Detect which cell encompasses the target text, then output its (X, Y) center coordinate. 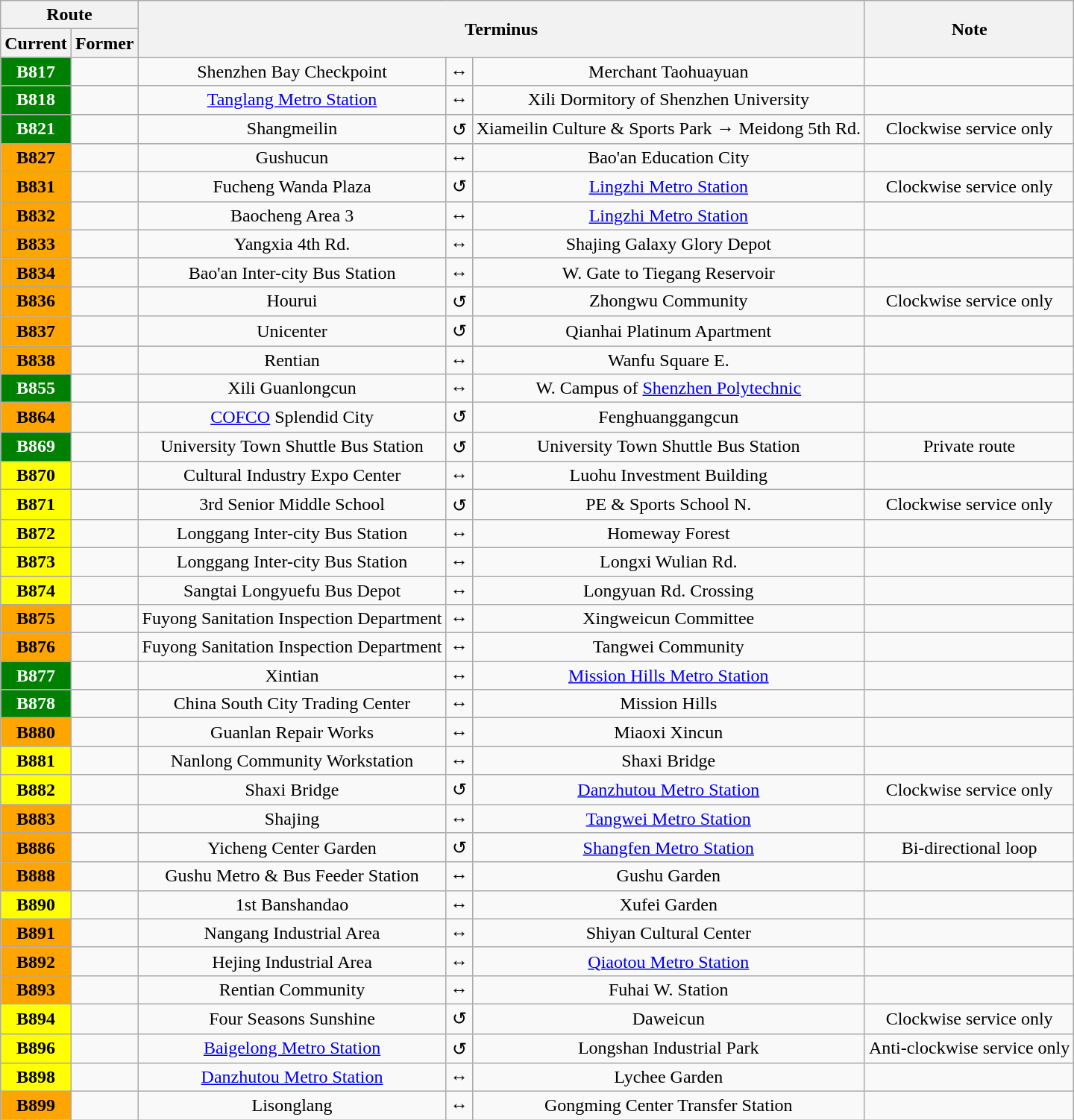
W. Gate to Tiegang Reservoir (668, 272)
B838 (36, 360)
Qiaotou Metro Station (668, 961)
1st Banshandao (292, 905)
B875 (36, 619)
Lychee Garden (668, 1077)
Rentian Community (292, 990)
B893 (36, 990)
Miaoxi Xincun (668, 732)
Hourui (292, 301)
B831 (36, 187)
Lisonglang (292, 1106)
Route (69, 15)
Shiyan Cultural Center (668, 933)
Private route (969, 447)
Merchant Taohuayuan (668, 72)
B891 (36, 933)
B874 (36, 590)
B881 (36, 761)
China South City Trading Center (292, 704)
Gushu Metro & Bus Feeder Station (292, 876)
Anti-clockwise service only (969, 1048)
Fucheng Wanda Plaza (292, 187)
Xiameilin Culture & Sports Park → Meidong 5th Rd. (668, 129)
B886 (36, 848)
Wanfu Square E. (668, 360)
Shenzhen Bay Checkpoint (292, 72)
Former (104, 43)
Shajing Galaxy Glory Depot (668, 244)
COFCO Splendid City (292, 418)
Xintian (292, 676)
B877 (36, 676)
Yangxia 4th Rd. (292, 244)
Shangfen Metro Station (668, 848)
Longxi Wulian Rd. (668, 561)
Shangmeilin (292, 129)
Four Seasons Sunshine (292, 1019)
Sangtai Longyuefu Bus Depot (292, 590)
Nanlong Community Workstation (292, 761)
Cultural Industry Expo Center (292, 476)
B871 (36, 505)
Fenghuanggangcun (668, 418)
Daweicun (668, 1019)
Gushu Garden (668, 876)
Tanglang Metro Station (292, 100)
B873 (36, 561)
B880 (36, 732)
B821 (36, 129)
Luohu Investment Building (668, 476)
Bao'an Inter-city Bus Station (292, 272)
W. Campus of Shenzhen Polytechnic (668, 388)
Baocheng Area 3 (292, 215)
B864 (36, 418)
PE & Sports School N. (668, 505)
B818 (36, 100)
B855 (36, 388)
Gushucun (292, 158)
B892 (36, 961)
B876 (36, 647)
Xili Dormitory of Shenzhen University (668, 100)
B837 (36, 331)
Homeway Forest (668, 533)
B890 (36, 905)
Zhongwu Community (668, 301)
B872 (36, 533)
B883 (36, 818)
B899 (36, 1106)
Note (969, 29)
Fuhai W. Station (668, 990)
Terminus (501, 29)
Xingweicun Committee (668, 619)
Mission Hills (668, 704)
Qianhai Platinum Apartment (668, 331)
Longshan Industrial Park (668, 1048)
Longyuan Rd. Crossing (668, 590)
Tangwei Metro Station (668, 818)
Current (36, 43)
Hejing Industrial Area (292, 961)
Guanlan Repair Works (292, 732)
B832 (36, 215)
Rentian (292, 360)
Gongming Center Transfer Station (668, 1106)
B869 (36, 447)
B896 (36, 1048)
3rd Senior Middle School (292, 505)
Nangang Industrial Area (292, 933)
B878 (36, 704)
Unicenter (292, 331)
B898 (36, 1077)
B827 (36, 158)
B888 (36, 876)
B817 (36, 72)
Xili Guanlongcun (292, 388)
Bao'an Education City (668, 158)
Mission Hills Metro Station (668, 676)
B882 (36, 790)
Tangwei Community (668, 647)
B894 (36, 1019)
Shajing (292, 818)
Baigelong Metro Station (292, 1048)
B836 (36, 301)
Bi-directional loop (969, 848)
Yicheng Center Garden (292, 848)
B834 (36, 272)
Xufei Garden (668, 905)
B870 (36, 476)
B833 (36, 244)
